Scan for the cell matching the given text and deliver its (x, y) coordinate at center. 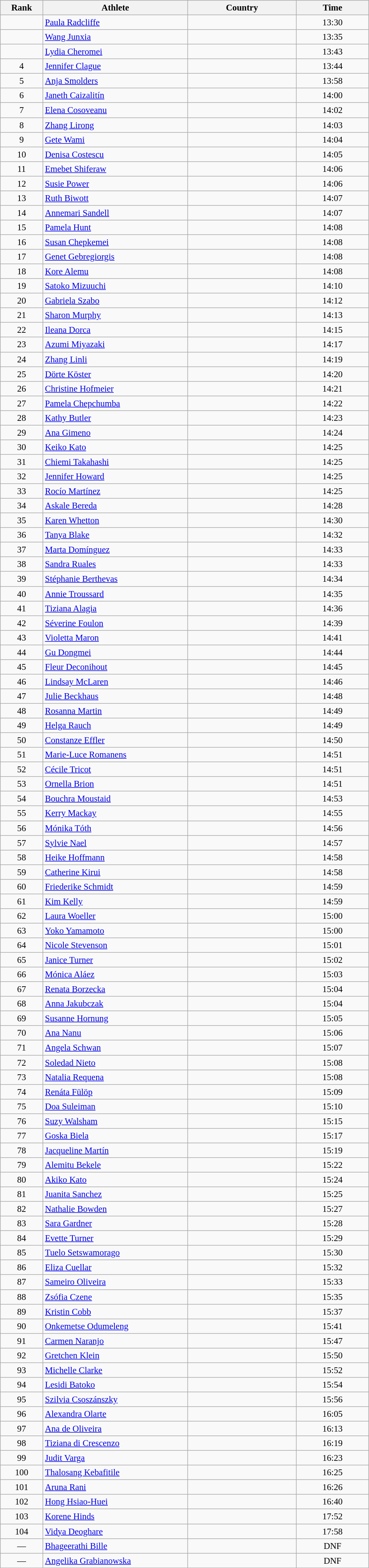
13:43 (332, 52)
Ruth Biwott (115, 198)
16:25 (332, 1473)
Susie Power (115, 184)
89 (22, 1312)
Jennifer Clague (115, 66)
Vidya Deoghare (115, 1531)
15:29 (332, 1238)
Akiko Kato (115, 1180)
45 (22, 667)
Szilvia Csoszánszky (115, 1399)
14:56 (332, 828)
14:10 (332, 286)
14:12 (332, 301)
16:23 (332, 1458)
Mónika Tóth (115, 828)
14:57 (332, 843)
14:39 (332, 623)
18 (22, 272)
88 (22, 1297)
98 (22, 1443)
Satoko Mizuuchi (115, 286)
Gabriela Szabo (115, 301)
34 (22, 506)
Rosanna Martin (115, 711)
79 (22, 1165)
11 (22, 169)
102 (22, 1502)
16:26 (332, 1487)
17:52 (332, 1517)
13:35 (332, 37)
69 (22, 1019)
27 (22, 403)
84 (22, 1238)
40 (22, 594)
48 (22, 711)
14:36 (332, 608)
Elena Cosoveanu (115, 110)
14:53 (332, 799)
Renata Borzecka (115, 989)
14:21 (332, 388)
15:06 (332, 1033)
51 (22, 755)
86 (22, 1268)
22 (22, 330)
Janice Turner (115, 960)
Country (242, 8)
Susan Chepkemei (115, 242)
4 (22, 66)
64 (22, 945)
5 (22, 81)
36 (22, 535)
14:44 (332, 652)
15:24 (332, 1180)
15:01 (332, 945)
Ana Gimeno (115, 433)
Zhang Lirong (115, 125)
Renáta Fülöp (115, 1092)
76 (22, 1121)
14:05 (332, 154)
Zsófia Czene (115, 1297)
14:02 (332, 110)
Ana de Oliveira (115, 1429)
13:44 (332, 66)
12 (22, 184)
15:10 (332, 1106)
30 (22, 447)
94 (22, 1385)
Jacqueline Martín (115, 1150)
16:13 (332, 1429)
Fleur Deconihout (115, 667)
Aruna Rani (115, 1487)
15:02 (332, 960)
Violetta Maron (115, 637)
Yoko Yamamoto (115, 931)
14:13 (332, 315)
56 (22, 828)
75 (22, 1106)
Pamela Chepchumba (115, 403)
15:52 (332, 1370)
90 (22, 1326)
81 (22, 1194)
15:22 (332, 1165)
14:34 (332, 579)
67 (22, 989)
62 (22, 916)
Angela Schwan (115, 1048)
70 (22, 1033)
10 (22, 154)
Juanita Sanchez (115, 1194)
Tanya Blake (115, 535)
24 (22, 359)
Anna Jakubczak (115, 1004)
Azumi Miyazaki (115, 345)
41 (22, 608)
13:58 (332, 81)
Hong Hsiao-Huei (115, 1502)
15:47 (332, 1341)
Kristin Cobb (115, 1312)
Lesidi Batoko (115, 1385)
Ana Nanu (115, 1033)
95 (22, 1399)
Heike Hoffmann (115, 857)
Séverine Foulon (115, 623)
78 (22, 1150)
87 (22, 1282)
Tuelo Setswamorago (115, 1253)
Pamela Hunt (115, 228)
14:50 (332, 740)
57 (22, 843)
39 (22, 579)
7 (22, 110)
Sylvie Nael (115, 843)
Chiemi Takahashi (115, 462)
15:25 (332, 1194)
15:41 (332, 1326)
Alexandra Olarte (115, 1414)
Suzy Walsham (115, 1121)
14:04 (332, 139)
Helga Rauch (115, 726)
Paula Radcliffe (115, 23)
Nicole Stevenson (115, 945)
14:55 (332, 814)
Bouchra Moustaid (115, 799)
Lydia Cheromei (115, 52)
Laura Woeller (115, 916)
63 (22, 931)
55 (22, 814)
Catherine Kirui (115, 872)
53 (22, 784)
15:19 (332, 1150)
25 (22, 374)
Karen Whetton (115, 521)
16:40 (332, 1502)
19 (22, 286)
29 (22, 433)
23 (22, 345)
Janeth Caizalitín (115, 95)
Kerry Mackay (115, 814)
20 (22, 301)
15:37 (332, 1312)
Constanze Effler (115, 740)
44 (22, 652)
17:58 (332, 1531)
14:32 (332, 535)
15:09 (332, 1092)
71 (22, 1048)
14:28 (332, 506)
99 (22, 1458)
33 (22, 491)
Kathy Butler (115, 418)
100 (22, 1473)
14:23 (332, 418)
Sharon Murphy (115, 315)
Gretchen Klein (115, 1356)
14:22 (332, 403)
15:35 (332, 1297)
14:15 (332, 330)
15:15 (332, 1121)
32 (22, 477)
15 (22, 228)
83 (22, 1224)
Zhang Linli (115, 359)
Goska Biela (115, 1136)
Sara Gardner (115, 1224)
Tiziana di Crescenzo (115, 1443)
Thalosang Kebafitile (115, 1473)
68 (22, 1004)
52 (22, 770)
Carmen Naranjo (115, 1341)
50 (22, 740)
15:54 (332, 1385)
15:56 (332, 1399)
73 (22, 1077)
6 (22, 95)
Rank (22, 8)
93 (22, 1370)
15:32 (332, 1268)
Lindsay McLaren (115, 682)
82 (22, 1209)
Nathalie Bowden (115, 1209)
66 (22, 975)
Kim Kelly (115, 901)
77 (22, 1136)
Evette Turner (115, 1238)
Denisa Costescu (115, 154)
49 (22, 726)
Annie Troussard (115, 594)
72 (22, 1063)
61 (22, 901)
15:03 (332, 975)
31 (22, 462)
Gete Wami (115, 139)
14:19 (332, 359)
Genet Gebregiorgis (115, 257)
14:30 (332, 521)
14 (22, 213)
Gu Dongmei (115, 652)
Anja Smolders (115, 81)
17 (22, 257)
96 (22, 1414)
15:05 (332, 1019)
13:30 (332, 23)
59 (22, 872)
Stéphanie Berthevas (115, 579)
Jennifer Howard (115, 477)
16:05 (332, 1414)
Keiko Kato (115, 447)
Askale Bereda (115, 506)
16:19 (332, 1443)
Mónica Aláez (115, 975)
Julie Beckhaus (115, 696)
Athlete (115, 8)
Natalia Requena (115, 1077)
28 (22, 418)
Angelika Grabianowska (115, 1561)
42 (22, 623)
43 (22, 637)
21 (22, 315)
Emebet Shiferaw (115, 169)
9 (22, 139)
Sandra Ruales (115, 565)
38 (22, 565)
Kore Alemu (115, 272)
Ileana Dorca (115, 330)
14:03 (332, 125)
85 (22, 1253)
Time (332, 8)
Rocío Martínez (115, 491)
14:41 (332, 637)
Alemitu Bekele (115, 1165)
101 (22, 1487)
Marie-Luce Romanens (115, 755)
15:17 (332, 1136)
91 (22, 1341)
26 (22, 388)
14:00 (332, 95)
14:17 (332, 345)
Wang Junxia (115, 37)
92 (22, 1356)
16 (22, 242)
65 (22, 960)
Annemari Sandell (115, 213)
14:46 (332, 682)
15:50 (332, 1356)
Onkemetse Odumeleng (115, 1326)
15:27 (332, 1209)
58 (22, 857)
13 (22, 198)
Cécile Tricot (115, 770)
14:20 (332, 374)
80 (22, 1180)
Sameiro Oliveira (115, 1282)
Soledad Nieto (115, 1063)
Ornella Brion (115, 784)
54 (22, 799)
Korene Hinds (115, 1517)
Susanne Hornung (115, 1019)
103 (22, 1517)
14:45 (332, 667)
14:24 (332, 433)
35 (22, 521)
74 (22, 1092)
15:30 (332, 1253)
97 (22, 1429)
15:33 (332, 1282)
Christine Hofmeier (115, 388)
15:07 (332, 1048)
14:35 (332, 594)
15:28 (332, 1224)
14:48 (332, 696)
60 (22, 887)
Michelle Clarke (115, 1370)
Doa Suleiman (115, 1106)
37 (22, 550)
Eliza Cuellar (115, 1268)
46 (22, 682)
104 (22, 1531)
Bhageerathi Bille (115, 1546)
8 (22, 125)
47 (22, 696)
Judit Varga (115, 1458)
Friederike Schmidt (115, 887)
Marta Domínguez (115, 550)
Tiziana Alagia (115, 608)
Dörte Köster (115, 374)
